Extract the [X, Y] coordinate from the center of the cell holding the provided text.  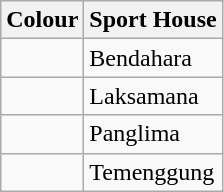
Colour [42, 20]
Panglima [153, 134]
Laksamana [153, 96]
Temenggung [153, 172]
Sport House [153, 20]
Bendahara [153, 58]
